Return [x, y] of the center of cell containing provided text 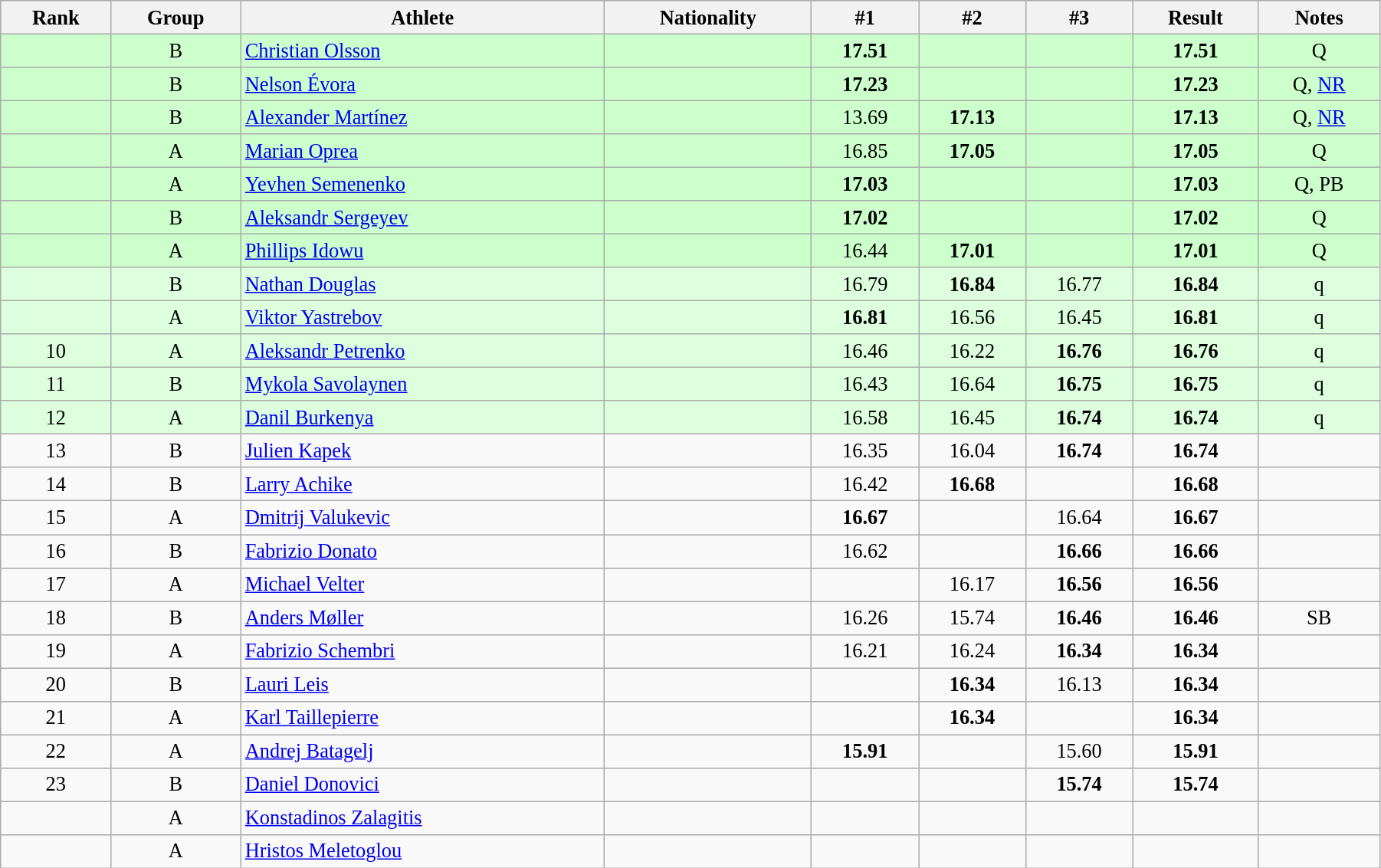
Julien Kapek [423, 450]
16.79 [865, 284]
21 [56, 718]
16.43 [865, 384]
Rank [56, 17]
Aleksandr Sergeyev [423, 218]
Alexander Martínez [423, 117]
Christian Olsson [423, 51]
16.13 [1079, 684]
16.24 [973, 651]
Dmitrij Valukevic [423, 518]
Fabrizio Schembri [423, 651]
Aleksandr Petrenko [423, 351]
20 [56, 684]
Michael Velter [423, 585]
Lauri Leis [423, 684]
16 [56, 551]
15 [56, 518]
16.44 [865, 251]
#2 [973, 17]
Larry Achike [423, 484]
Nationality [708, 17]
Phillips Idowu [423, 251]
Konstadinos Zalagitis [423, 817]
Mykola Savolaynen [423, 384]
Nelson Évora [423, 84]
Danil Burkenya [423, 418]
Fabrizio Donato [423, 551]
Nathan Douglas [423, 284]
16.85 [865, 151]
SB [1319, 617]
12 [56, 418]
#3 [1079, 17]
Hristos Meletoglou [423, 851]
14 [56, 484]
18 [56, 617]
Viktor Yastrebov [423, 317]
16.58 [865, 418]
23 [56, 784]
10 [56, 351]
Yevhen Semenenko [423, 184]
Group [176, 17]
Athlete [423, 17]
22 [56, 751]
Karl Taillepierre [423, 718]
19 [56, 651]
Notes [1319, 17]
Andrej Batagelj [423, 751]
16.26 [865, 617]
Result [1196, 17]
16.21 [865, 651]
16.77 [1079, 284]
15.60 [1079, 751]
16.42 [865, 484]
Q, PB [1319, 184]
#1 [865, 17]
Daniel Donovici [423, 784]
16.35 [865, 450]
Marian Oprea [423, 151]
13 [56, 450]
16.17 [973, 585]
16.62 [865, 551]
13.69 [865, 117]
16.22 [973, 351]
11 [56, 384]
17 [56, 585]
16.04 [973, 450]
Anders Møller [423, 617]
